From the cell containing the given text, extract its center point as (x, y) coordinate. 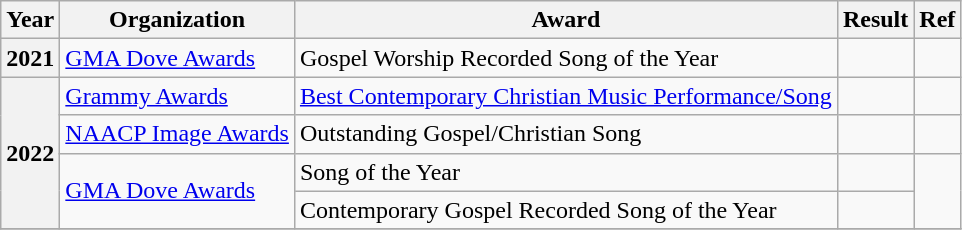
Gospel Worship Recorded Song of the Year (566, 58)
Result (875, 20)
Ref (938, 20)
Contemporary Gospel Recorded Song of the Year (566, 210)
Organization (178, 20)
Award (566, 20)
Outstanding Gospel/Christian Song (566, 134)
NAACP Image Awards (178, 134)
Grammy Awards (178, 96)
2021 (30, 58)
Song of the Year (566, 172)
Year (30, 20)
2022 (30, 153)
Best Contemporary Christian Music Performance/Song (566, 96)
